Return (X, Y) of the center of cell containing provided text 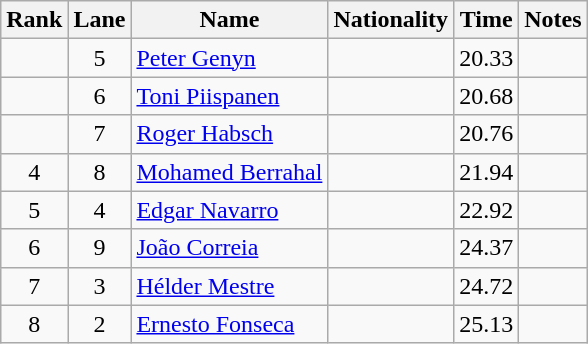
3 (100, 286)
Roger Habsch (230, 134)
Mohamed Berrahal (230, 172)
9 (100, 248)
Notes (553, 20)
Nationality (391, 20)
24.37 (486, 248)
25.13 (486, 324)
Ernesto Fonseca (230, 324)
Toni Piispanen (230, 96)
Time (486, 20)
20.33 (486, 58)
24.72 (486, 286)
João Correia (230, 248)
20.76 (486, 134)
21.94 (486, 172)
Lane (100, 20)
Hélder Mestre (230, 286)
Edgar Navarro (230, 210)
20.68 (486, 96)
22.92 (486, 210)
2 (100, 324)
Name (230, 20)
Rank (34, 20)
Peter Genyn (230, 58)
